Return [X, Y] of the center of cell containing provided text 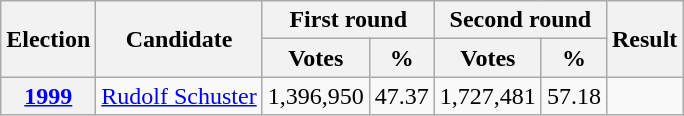
Election [48, 39]
1,396,950 [316, 96]
Second round [520, 20]
1,727,481 [488, 96]
First round [348, 20]
Result [644, 39]
Rudolf Schuster [179, 96]
57.18 [574, 96]
Candidate [179, 39]
47.37 [402, 96]
1999 [48, 96]
